Detect which cell encompasses the target text, then output its [x, y] center coordinate. 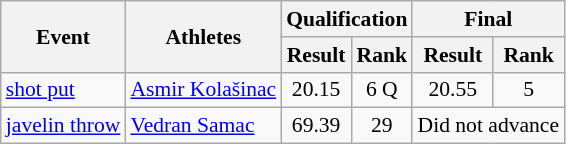
20.15 [316, 90]
javelin throw [64, 126]
69.39 [316, 126]
Final [488, 19]
Qualification [346, 19]
6 Q [382, 90]
Vedran Samac [203, 126]
Asmir Kolašinac [203, 90]
Did not advance [488, 126]
5 [528, 90]
Event [64, 36]
20.55 [452, 90]
shot put [64, 90]
Athletes [203, 36]
29 [382, 126]
